Provide the (x, y) coordinate of the cell's center where the given text is located.  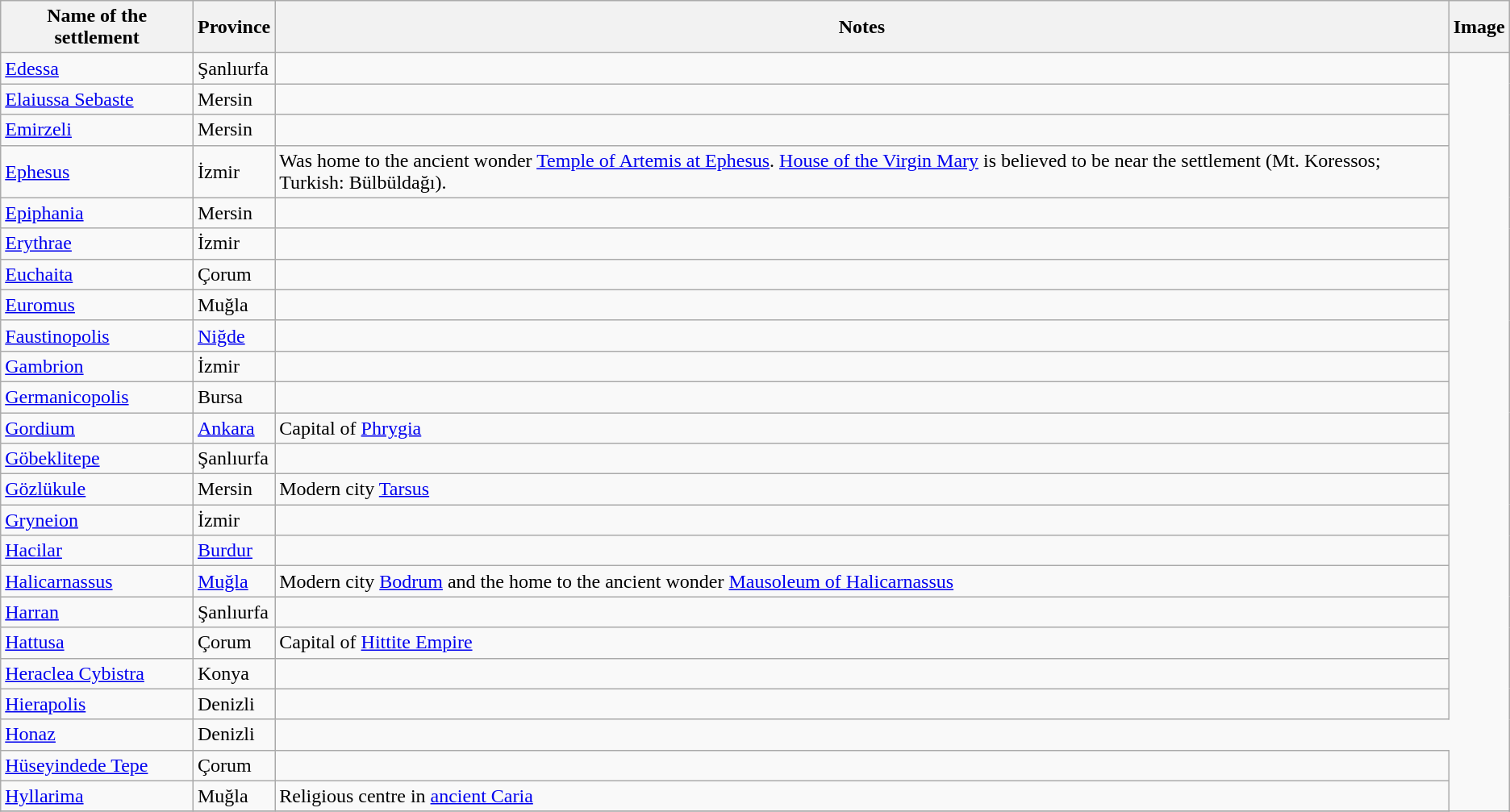
Germanicopolis (97, 397)
Capital of Phrygia (861, 428)
Heraclea Cybistra (97, 673)
Notes (861, 27)
Gryneion (97, 520)
Euromus (97, 305)
Göbeklitepe (97, 459)
Faustinopolis (97, 335)
Emirzeli (97, 130)
Modern city Tarsus (861, 489)
Konya (234, 673)
Capital of Hittite Empire (861, 643)
Religious centre in ancient Caria (861, 796)
Hüseyindede Tepe (97, 765)
Bursa (234, 397)
Elaiussa Sebaste (97, 99)
Halicarnassus (97, 581)
Modern city Bodrum and the home to the ancient wonder Mausoleum of Halicarnassus (861, 581)
Gordium (97, 428)
Province (234, 27)
Name of the settlement (97, 27)
Hattusa (97, 643)
Euchaita (97, 274)
Gambrion (97, 366)
Hyllarima (97, 796)
Niğde (234, 335)
Burdur (234, 551)
Erythrae (97, 244)
Image (1479, 27)
Honaz (97, 735)
Hacilar (97, 551)
Ephesus (97, 171)
Ankara (234, 428)
Epiphania (97, 213)
Gözlükule (97, 489)
Hierapolis (97, 704)
Harran (97, 612)
Edessa (97, 69)
